Determine the (X, Y) coordinate at the center of the cell enclosing the given text.  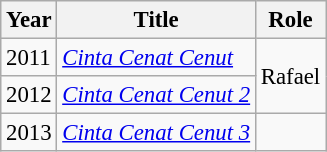
Year (29, 20)
Cinta Cenat Cenut 2 (156, 95)
2013 (29, 133)
Title (156, 20)
Rafael (290, 76)
2012 (29, 95)
Cinta Cenat Cenut 3 (156, 133)
2011 (29, 58)
Role (290, 20)
Cinta Cenat Cenut (156, 58)
